Identify which cell holds the provided text, then report its (X, Y) central coordinate. 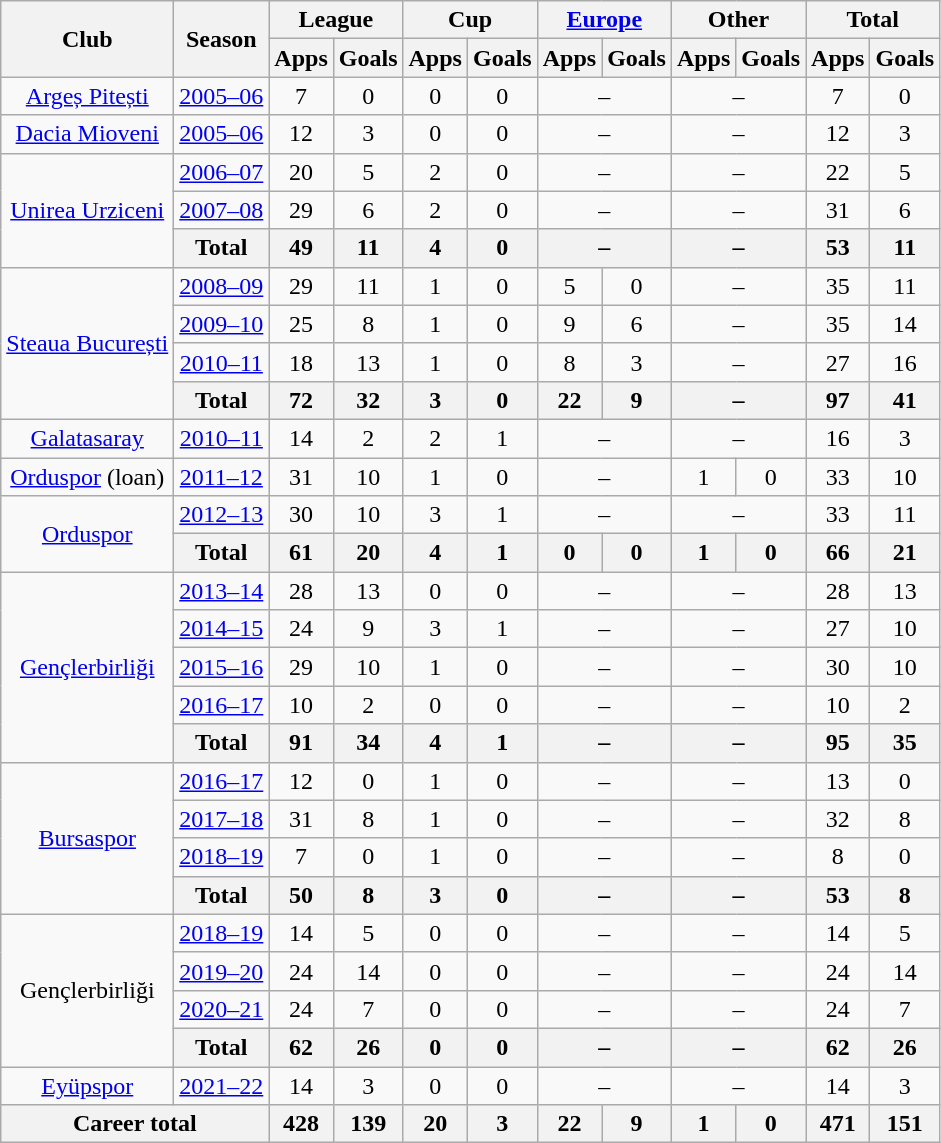
Other (738, 20)
Cup (470, 20)
34 (368, 743)
Orduspor (88, 534)
Season (222, 39)
2017–18 (222, 819)
2014–15 (222, 629)
471 (838, 1124)
61 (301, 553)
Argeș Pitești (88, 96)
91 (301, 743)
2019–20 (222, 971)
18 (301, 362)
97 (838, 400)
2021–22 (222, 1085)
Orduspor (loan) (88, 477)
41 (905, 400)
2007–08 (222, 210)
Steaua București (88, 343)
21 (905, 553)
2012–13 (222, 515)
Dacia Mioveni (88, 134)
Unirea Urziceni (88, 210)
Club (88, 39)
2008–09 (222, 286)
49 (301, 248)
151 (905, 1124)
66 (838, 553)
Europe (604, 20)
League (336, 20)
72 (301, 400)
Eyüpspor (88, 1085)
2013–14 (222, 591)
25 (301, 324)
Bursaspor (88, 838)
2020–21 (222, 1009)
95 (838, 743)
2009–10 (222, 324)
139 (368, 1124)
2011–12 (222, 477)
Career total (135, 1124)
428 (301, 1124)
50 (301, 895)
2006–07 (222, 172)
2015–16 (222, 667)
Galatasaray (88, 438)
